Locate the cell with the specified text and output its (X, Y) center coordinate. 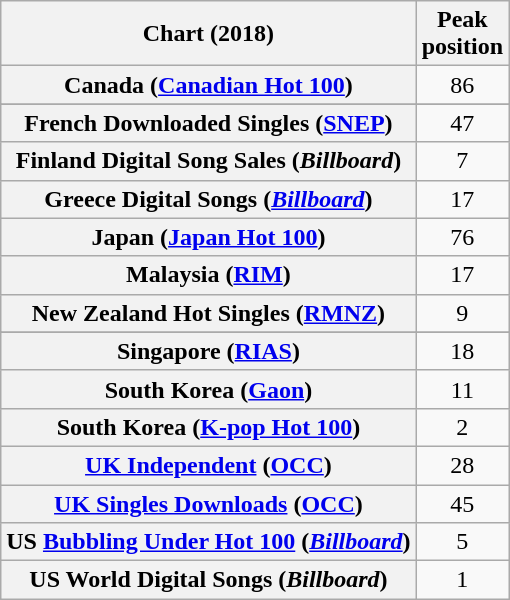
South Korea (K-pop Hot 100) (208, 427)
Canada (Canadian Hot 100) (208, 85)
Greece Digital Songs (Billboard) (208, 199)
French Downloaded Singles (SNEP) (208, 123)
5 (462, 542)
28 (462, 465)
86 (462, 85)
South Korea (Gaon) (208, 389)
11 (462, 389)
18 (462, 351)
1 (462, 580)
New Zealand Hot Singles (RMNZ) (208, 313)
Finland Digital Song Sales (Billboard) (208, 161)
Peakposition (462, 34)
9 (462, 313)
76 (462, 237)
UK Singles Downloads (OCC) (208, 503)
Chart (2018) (208, 34)
2 (462, 427)
Malaysia (RIM) (208, 275)
Singapore (RIAS) (208, 351)
Japan (Japan Hot 100) (208, 237)
7 (462, 161)
UK Independent (OCC) (208, 465)
US World Digital Songs (Billboard) (208, 580)
US Bubbling Under Hot 100 (Billboard) (208, 542)
45 (462, 503)
47 (462, 123)
